Return [x, y] of the center of cell containing provided text 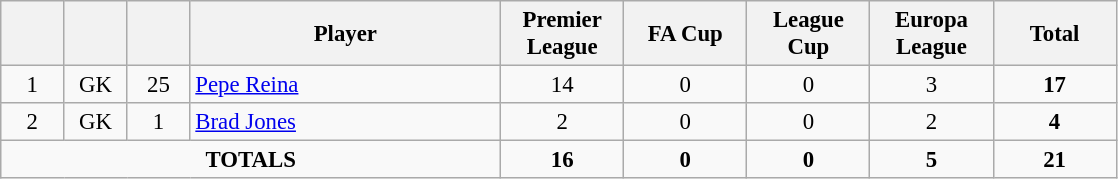
TOTALS [251, 160]
League Cup [808, 34]
4 [1054, 122]
3 [932, 85]
Player [346, 34]
Europa League [932, 34]
FA Cup [686, 34]
5 [932, 160]
Pepe Reina [346, 85]
14 [562, 85]
25 [158, 85]
Total [1054, 34]
16 [562, 160]
17 [1054, 85]
21 [1054, 160]
Brad Jones [346, 122]
Premier League [562, 34]
